Return the (X, Y) coordinate for the center point of the cell that contains the specified text.  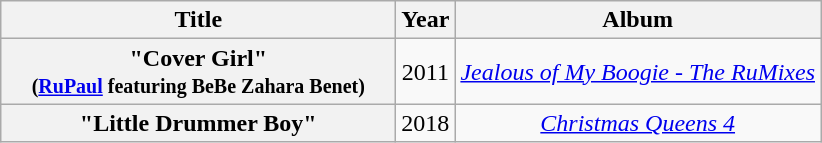
2018 (426, 123)
Album (638, 20)
Jealous of My Boogie - The RuMixes (638, 72)
Title (198, 20)
"Little Drummer Boy" (198, 123)
Christmas Queens 4 (638, 123)
Year (426, 20)
2011 (426, 72)
"Cover Girl"(RuPaul featuring BeBe Zahara Benet) (198, 72)
